Capture the cell that displays the provided text and extract its (x, y) central coordinate. 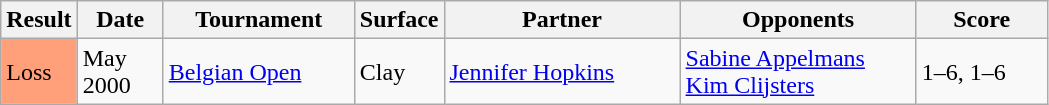
Partner (562, 20)
Jennifer Hopkins (562, 72)
Tournament (258, 20)
Date (120, 20)
Surface (399, 20)
May 2000 (120, 72)
Score (982, 20)
Belgian Open (258, 72)
Clay (399, 72)
Loss (39, 72)
Result (39, 20)
Opponents (798, 20)
Sabine Appelmans Kim Clijsters (798, 72)
1–6, 1–6 (982, 72)
